Find where the given text appears and provide that cell's center as (X, Y) coordinate. 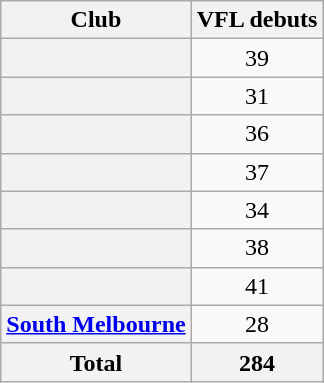
VFL debuts (257, 20)
38 (257, 248)
Club (96, 20)
Total (96, 362)
36 (257, 134)
39 (257, 58)
South Melbourne (96, 324)
28 (257, 324)
37 (257, 172)
41 (257, 286)
284 (257, 362)
31 (257, 96)
34 (257, 210)
